Scan for the cell matching the given text and deliver its (X, Y) coordinate at center. 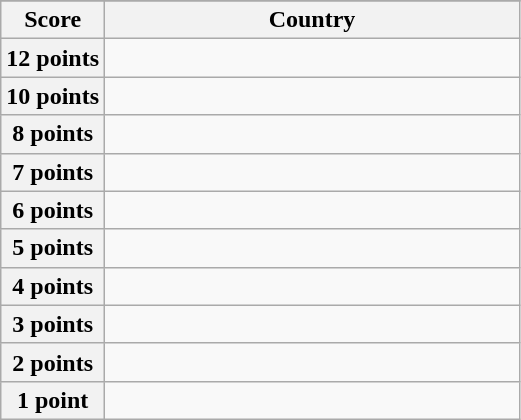
10 points (53, 96)
8 points (53, 134)
5 points (53, 248)
Score (53, 20)
1 point (53, 400)
Country (312, 20)
12 points (53, 58)
3 points (53, 324)
6 points (53, 210)
7 points (53, 172)
4 points (53, 286)
2 points (53, 362)
